Determine the (x, y) coordinate at the center of the cell enclosing the given text.  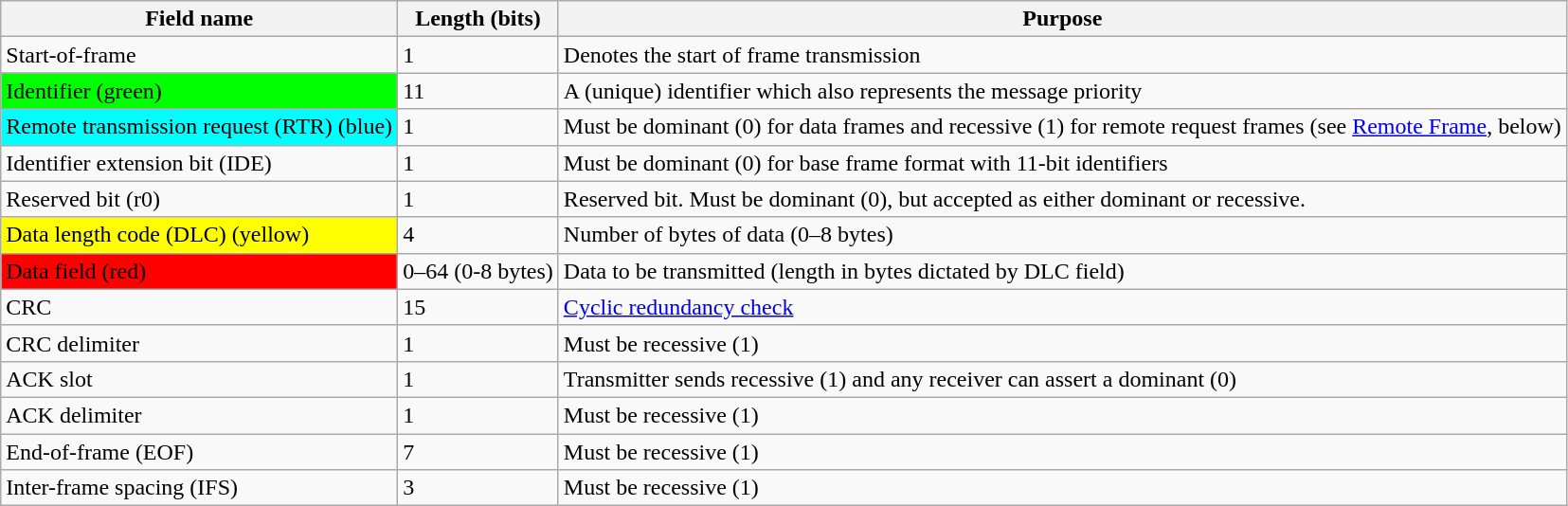
15 (478, 307)
Reserved bit. Must be dominant (0), but accepted as either dominant or recessive. (1062, 199)
A (unique) identifier which also represents the message priority (1062, 91)
7 (478, 452)
ACK delimiter (199, 415)
Inter-frame spacing (IFS) (199, 488)
Identifier extension bit (IDE) (199, 163)
CRC delimiter (199, 343)
Must be dominant (0) for base frame format with 11-bit identifiers (1062, 163)
Denotes the start of frame transmission (1062, 55)
Transmitter sends recessive (1) and any receiver can assert a dominant (0) (1062, 379)
3 (478, 488)
4 (478, 235)
Number of bytes of data (0–8 bytes) (1062, 235)
Identifier (green) (199, 91)
Data field (red) (199, 271)
Cyclic redundancy check (1062, 307)
Field name (199, 19)
Length (bits) (478, 19)
ACK slot (199, 379)
End-of-frame (EOF) (199, 452)
Purpose (1062, 19)
Reserved bit (r0) (199, 199)
Data to be transmitted (length in bytes dictated by DLC field) (1062, 271)
CRC (199, 307)
0–64 (0-8 bytes) (478, 271)
Start-of-frame (199, 55)
Data length code (DLC) (yellow) (199, 235)
11 (478, 91)
Remote transmission request (RTR) (blue) (199, 127)
Must be dominant (0) for data frames and recessive (1) for remote request frames (see Remote Frame, below) (1062, 127)
